Return the (x, y) coordinate for the center point of the cell that contains the specified text.  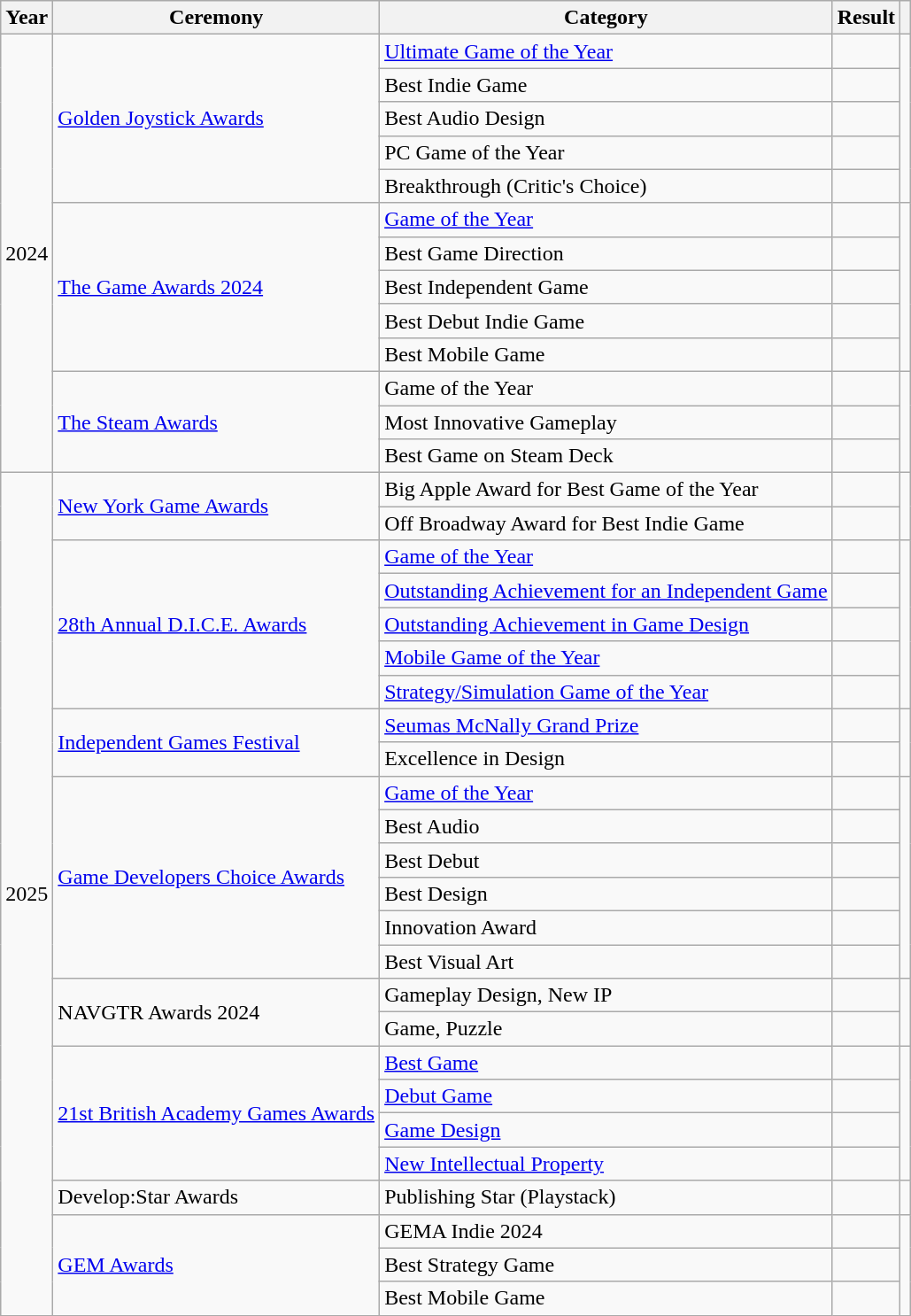
New Intellectual Property (606, 1164)
Off Broadway Award for Best Indie Game (606, 523)
Best Design (606, 894)
Debut Game (606, 1096)
Best Strategy Game (606, 1265)
Year (27, 18)
Game Design (606, 1130)
Best Game Direction (606, 253)
Game Developers Choice Awards (216, 877)
Ultimate Game of the Year (606, 51)
2024 (27, 253)
The Steam Awards (216, 422)
Best Debut Indie Game (606, 321)
Result (866, 18)
Best Visual Art (606, 961)
28th Annual D.I.C.E. Awards (216, 624)
Most Innovative Gameplay (606, 422)
Publishing Star (Playstack) (606, 1197)
GEM Awards (216, 1265)
Big Apple Award for Best Game of the Year (606, 490)
The Game Awards 2024 (216, 287)
Golden Joystick Awards (216, 119)
Breakthrough (Critic's Choice) (606, 186)
Outstanding Achievement for an Independent Game (606, 591)
Best Game (606, 1063)
Best Audio (606, 826)
New York Game Awards (216, 507)
Ceremony (216, 18)
Category (606, 18)
Outstanding Achievement in Game Design (606, 624)
Independent Games Festival (216, 742)
GEMA Indie 2024 (606, 1231)
Best Indie Game (606, 85)
Best Debut (606, 860)
Mobile Game of the Year (606, 658)
Game, Puzzle (606, 1029)
2025 (27, 894)
Best Game on Steam Deck (606, 456)
Strategy/Simulation Game of the Year (606, 692)
NAVGTR Awards 2024 (216, 1012)
Gameplay Design, New IP (606, 995)
Best Audio Design (606, 119)
Seumas McNally Grand Prize (606, 725)
Innovation Award (606, 927)
PC Game of the Year (606, 152)
Excellence in Design (606, 759)
21st British Academy Games Awards (216, 1113)
Best Independent Game (606, 287)
Develop:Star Awards (216, 1197)
